Pinpoint the cell where the given text exists, returning its (x, y) midpoint coordinate. 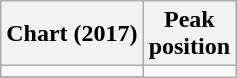
Peakposition (189, 34)
Chart (2017) (72, 34)
